Extract the (x, y) coordinate from the center of the cell holding the provided text.  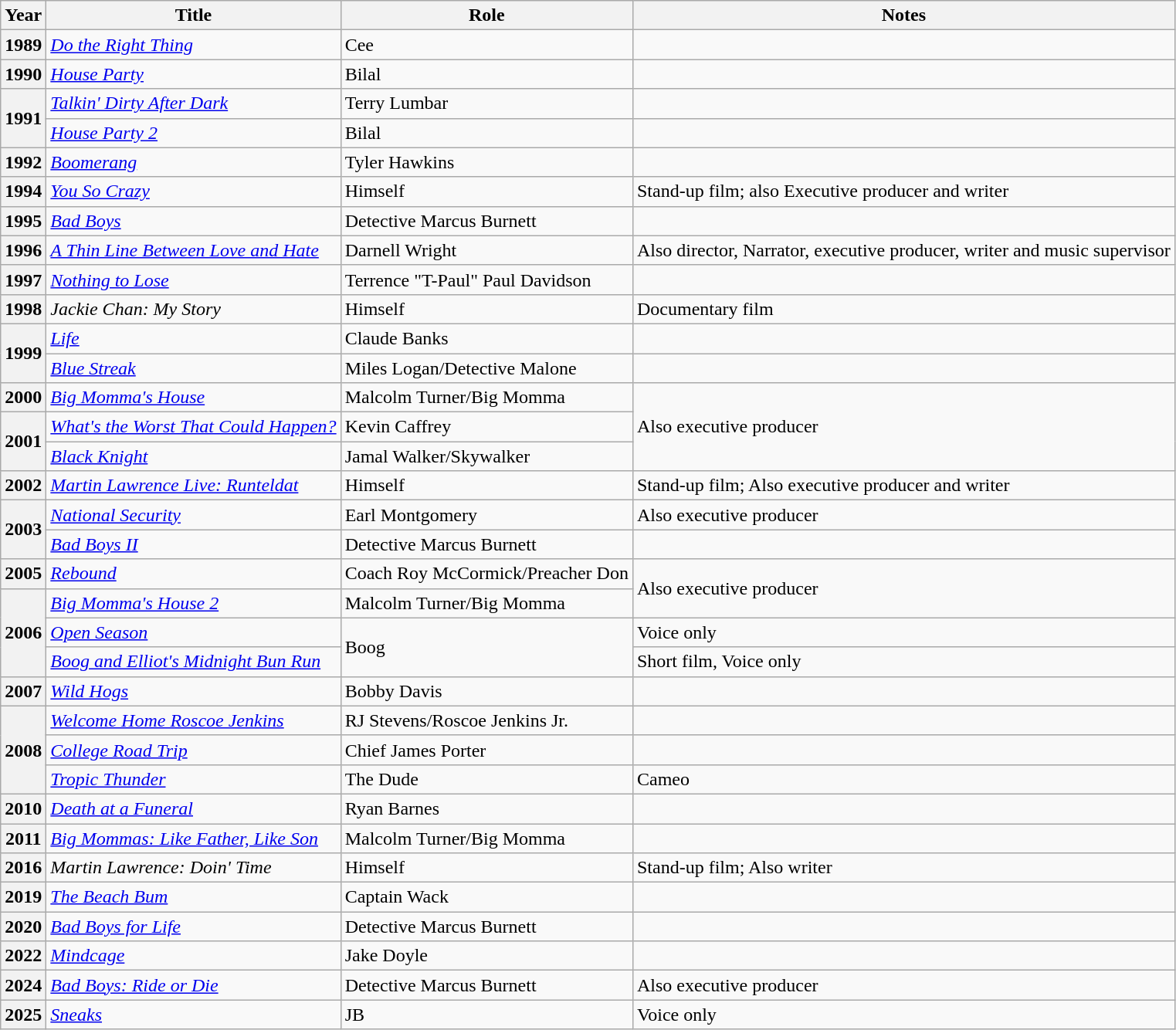
2011 (23, 838)
Rebound (193, 574)
2020 (23, 927)
Title (193, 15)
Mindcage (193, 956)
2003 (23, 530)
A Thin Line Between Love and Hate (193, 250)
1995 (23, 221)
Notes (903, 15)
Martin Lawrence: Doin' Time (193, 868)
2022 (23, 956)
Claude Banks (486, 338)
Welcome Home Roscoe Jenkins (193, 720)
1991 (23, 118)
Blue Streak (193, 368)
Terrence "T-Paul" Paul Davidson (486, 280)
Kevin Caffrey (486, 427)
2016 (23, 868)
JB (486, 1015)
Nothing to Lose (193, 280)
Bad Boys II (193, 544)
Darnell Wright (486, 250)
Jamal Walker/Skywalker (486, 456)
Jake Doyle (486, 956)
2019 (23, 897)
Big Momma's House 2 (193, 603)
Chief James Porter (486, 750)
Boog (486, 647)
Martin Lawrence Live: Runteldat (193, 486)
Tyler Hawkins (486, 162)
1990 (23, 74)
Bobby Davis (486, 691)
Tropic Thunder (193, 779)
1989 (23, 45)
Captain Wack (486, 897)
1997 (23, 280)
2006 (23, 632)
Open Season (193, 632)
Boomerang (193, 162)
2001 (23, 442)
Cee (486, 45)
Stand-up film; Also writer (903, 868)
Bad Boys: Ride or Die (193, 985)
Role (486, 15)
House Party (193, 74)
Cameo (903, 779)
RJ Stevens/Roscoe Jenkins Jr. (486, 720)
Coach Roy McCormick/Preacher Don (486, 574)
Do the Right Thing (193, 45)
Boog and Elliot's Midnight Bun Run (193, 662)
Death at a Funeral (193, 808)
Life (193, 338)
2025 (23, 1015)
You So Crazy (193, 191)
1999 (23, 353)
1992 (23, 162)
Bad Boys (193, 221)
College Road Trip (193, 750)
2024 (23, 985)
1994 (23, 191)
Bad Boys for Life (193, 927)
Terry Lumbar (486, 103)
Year (23, 15)
Talkin' Dirty After Dark (193, 103)
2000 (23, 398)
Documentary film (903, 309)
Sneaks (193, 1015)
1998 (23, 309)
Black Knight (193, 456)
Earl Montgomery (486, 515)
National Security (193, 515)
2010 (23, 808)
2008 (23, 750)
Stand-up film; also Executive producer and writer (903, 191)
Also director, Narrator, executive producer, writer and music supervisor (903, 250)
2007 (23, 691)
Ryan Barnes (486, 808)
Big Mommas: Like Father, Like Son (193, 838)
House Party 2 (193, 133)
What's the Worst That Could Happen? (193, 427)
The Beach Bum (193, 897)
Wild Hogs (193, 691)
Short film, Voice only (903, 662)
Miles Logan/Detective Malone (486, 368)
2002 (23, 486)
Jackie Chan: My Story (193, 309)
1996 (23, 250)
Stand-up film; Also executive producer and writer (903, 486)
The Dude (486, 779)
Big Momma's House (193, 398)
2005 (23, 574)
